Provide the [X, Y] coordinate of the cell's center where the given text is located.  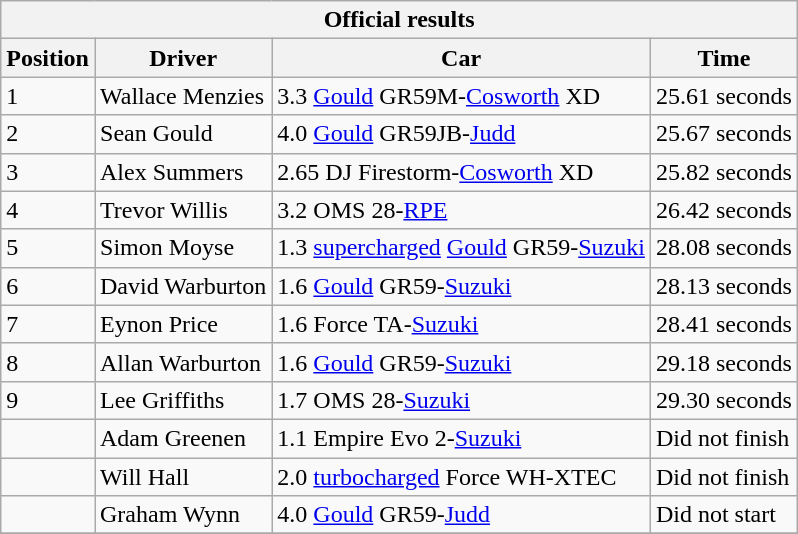
1.6 Force TA-Suzuki [462, 324]
28.41 seconds [724, 324]
25.67 seconds [724, 134]
Car [462, 58]
1.3 supercharged Gould GR59-Suzuki [462, 248]
Official results [400, 20]
1.1 Empire Evo 2-Suzuki [462, 438]
Lee Griffiths [182, 400]
Will Hall [182, 477]
2.0 turbocharged Force WH-XTEC [462, 477]
5 [48, 248]
29.30 seconds [724, 400]
Sean Gould [182, 134]
28.13 seconds [724, 286]
3.3 Gould GR59M-Cosworth XD [462, 96]
1 [48, 96]
28.08 seconds [724, 248]
29.18 seconds [724, 362]
2 [48, 134]
David Warburton [182, 286]
Alex Summers [182, 172]
9 [48, 400]
2.65 DJ Firestorm-Cosworth XD [462, 172]
1.7 OMS 28-Suzuki [462, 400]
Driver [182, 58]
Did not start [724, 515]
25.82 seconds [724, 172]
Trevor Willis [182, 210]
Time [724, 58]
Graham Wynn [182, 515]
25.61 seconds [724, 96]
Allan Warburton [182, 362]
26.42 seconds [724, 210]
4.0 Gould GR59-Judd [462, 515]
7 [48, 324]
Position [48, 58]
Wallace Menzies [182, 96]
4 [48, 210]
3.2 OMS 28-RPE [462, 210]
8 [48, 362]
3 [48, 172]
Adam Greenen [182, 438]
Simon Moyse [182, 248]
6 [48, 286]
4.0 Gould GR59JB-Judd [462, 134]
Eynon Price [182, 324]
